Extract the [X, Y] coordinate from the center of the cell holding the provided text.  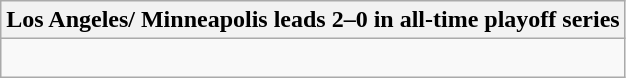
Los Angeles/ Minneapolis leads 2–0 in all-time playoff series [313, 20]
